Capture the cell that displays the provided text and extract its (X, Y) central coordinate. 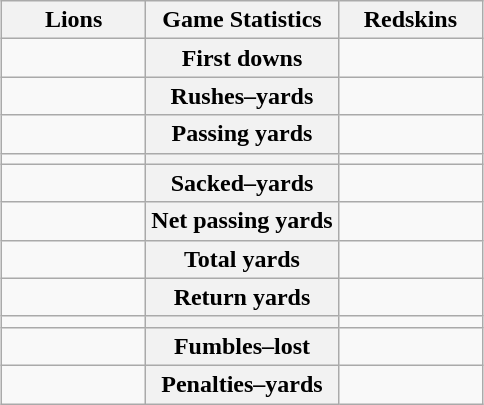
Redskins (410, 20)
Return yards (242, 297)
Passing yards (242, 134)
Penalties–yards (242, 384)
Game Statistics (242, 20)
Net passing yards (242, 221)
Rushes–yards (242, 96)
Sacked–yards (242, 183)
First downs (242, 58)
Lions (73, 20)
Fumbles–lost (242, 346)
Total yards (242, 259)
